Detect which cell encompasses the target text, then output its (X, Y) center coordinate. 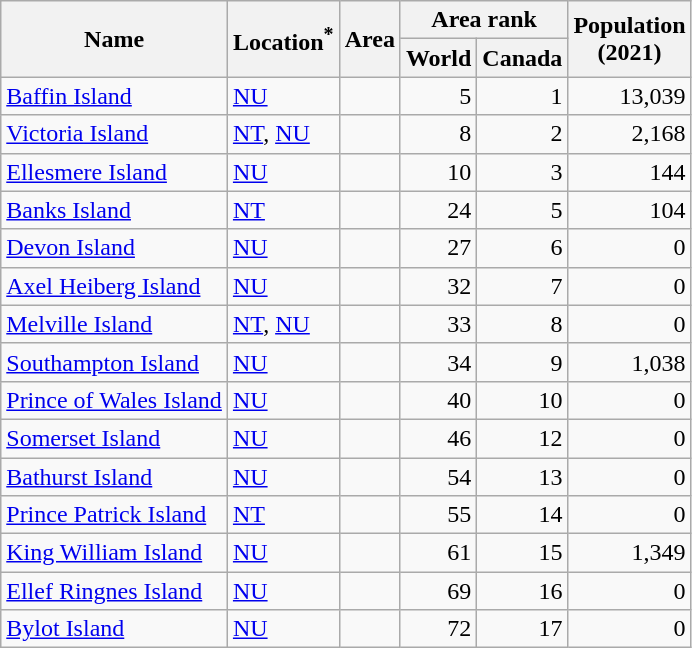
Devon Island (114, 248)
61 (438, 553)
Canada (522, 58)
104 (630, 210)
King William Island (114, 553)
32 (438, 286)
Axel Heiberg Island (114, 286)
Prince of Wales Island (114, 400)
Ellesmere Island (114, 172)
13,039 (630, 96)
Somerset Island (114, 438)
34 (438, 362)
Area (370, 39)
3 (522, 172)
2,168 (630, 134)
Area rank (484, 20)
55 (438, 515)
13 (522, 477)
14 (522, 515)
Location* (283, 39)
40 (438, 400)
16 (522, 591)
1,038 (630, 362)
17 (522, 629)
2 (522, 134)
Banks Island (114, 210)
6 (522, 248)
72 (438, 629)
Bathurst Island (114, 477)
1,349 (630, 553)
1 (522, 96)
Prince Patrick Island (114, 515)
7 (522, 286)
12 (522, 438)
World (438, 58)
Population(2021) (630, 39)
Melville Island (114, 324)
69 (438, 591)
46 (438, 438)
54 (438, 477)
Victoria Island (114, 134)
24 (438, 210)
9 (522, 362)
33 (438, 324)
27 (438, 248)
Southampton Island (114, 362)
144 (630, 172)
Bylot Island (114, 629)
Name (114, 39)
Baffin Island (114, 96)
15 (522, 553)
Ellef Ringnes Island (114, 591)
